Capture the cell that displays the provided text and extract its (x, y) central coordinate. 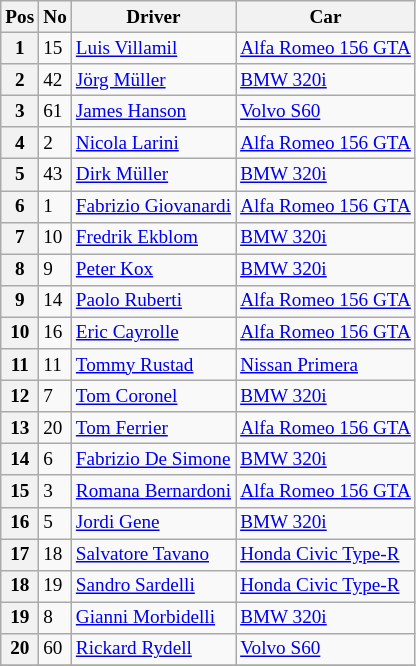
Jörg Müller (153, 80)
61 (56, 111)
Jordi Gene (153, 523)
43 (56, 175)
Nicola Larini (153, 143)
4 (20, 143)
Salvatore Tavano (153, 554)
Dirk Müller (153, 175)
Nissan Primera (326, 365)
Pos (20, 17)
Romana Bernardoni (153, 491)
Tom Coronel (153, 396)
Luis Villamil (153, 48)
42 (56, 80)
Eric Cayrolle (153, 333)
60 (56, 649)
Car (326, 17)
Sandro Sardelli (153, 586)
13 (20, 428)
Tommy Rustad (153, 365)
Peter Kox (153, 270)
Fredrik Ekblom (153, 238)
Fabrizio De Simone (153, 460)
No (56, 17)
Tom Ferrier (153, 428)
Paolo Ruberti (153, 301)
Driver (153, 17)
Fabrizio Giovanardi (153, 206)
17 (20, 554)
12 (20, 396)
Gianni Morbidelli (153, 618)
James Hanson (153, 111)
Rickard Rydell (153, 649)
